Locate the cell with the specified text and output its [X, Y] center coordinate. 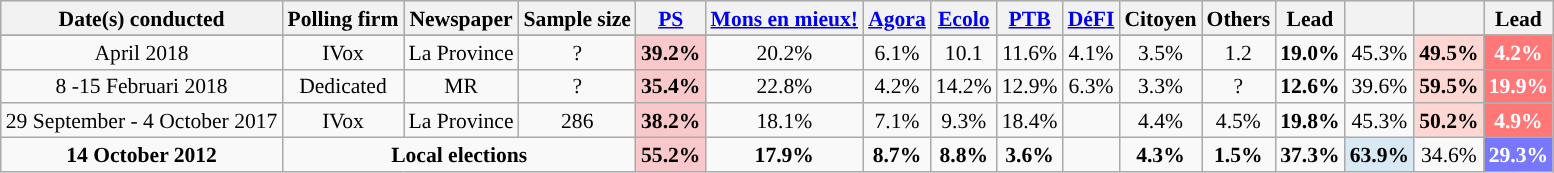
4.1% [1092, 52]
4.5% [1239, 121]
Agora [897, 18]
17.9% [784, 155]
6.3% [1092, 86]
37.3% [1310, 155]
12.9% [1030, 86]
3.5% [1160, 52]
34.6% [1448, 155]
Others [1239, 18]
3.6% [1030, 155]
Ecolo [964, 18]
59.5% [1448, 86]
35.4% [670, 86]
4.4% [1160, 121]
Polling firm [342, 18]
Citoyen [1160, 18]
Local elections [459, 155]
4.9% [1518, 121]
20.2% [784, 52]
50.2% [1448, 121]
19.8% [1310, 121]
18.4% [1030, 121]
14.2% [964, 86]
29.3% [1518, 155]
April 2018 [142, 52]
10.1 [964, 52]
63.9% [1380, 155]
6.1% [897, 52]
19.0% [1310, 52]
8.8% [964, 155]
39.6% [1380, 86]
3.3% [1160, 86]
49.5% [1448, 52]
38.2% [670, 121]
19.9% [1518, 86]
29 September - 4 October 2017 [142, 121]
9.3% [964, 121]
Dedicated [342, 86]
PTB [1030, 18]
14 October 2012 [142, 155]
11.6% [1030, 52]
8 -15 Februari 2018 [142, 86]
1.5% [1239, 155]
286 [578, 121]
PS [670, 18]
18.1% [784, 121]
8.7% [897, 155]
4.3% [1160, 155]
7.1% [897, 121]
39.2% [670, 52]
55.2% [670, 155]
Newspaper [462, 18]
Mons en mieux! [784, 18]
12.6% [1310, 86]
DéFI [1092, 18]
MR [462, 86]
22.8% [784, 86]
1.2 [1239, 52]
Sample size [578, 18]
Date(s) conducted [142, 18]
